Scan for the cell matching the given text and deliver its (x, y) coordinate at center. 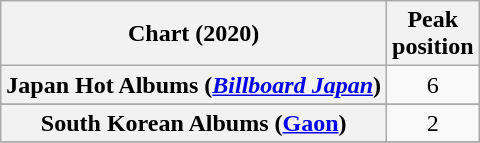
6 (433, 85)
Chart (2020) (194, 34)
Peakposition (433, 34)
Japan Hot Albums (Billboard Japan) (194, 85)
South Korean Albums (Gaon) (194, 123)
2 (433, 123)
